Search for the cell housing the specified text and yield its (x, y) center coordinate. 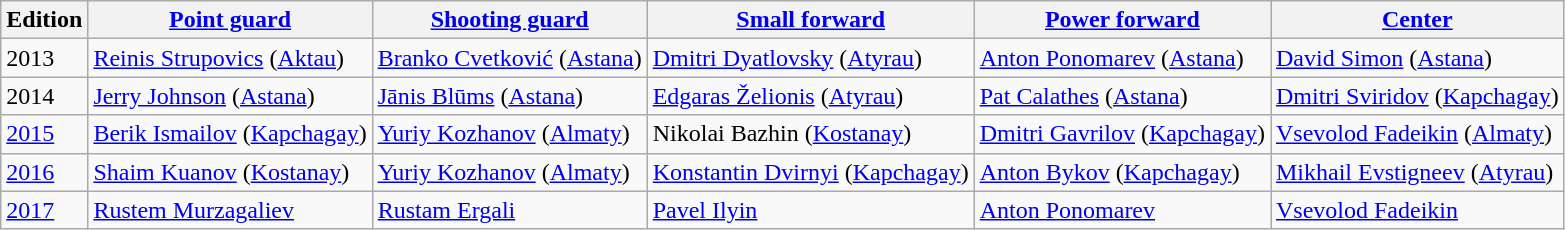
2015 (44, 134)
Jerry Johnson (Astana) (230, 96)
Shooting guard (510, 20)
Dmitri Gavrilov (Kapchagay) (1122, 134)
Small forward (810, 20)
Berik Ismailov (Kapchagay) (230, 134)
Pat Calathes (Astana) (1122, 96)
Mikhail Evstigneev (Atyrau) (1417, 172)
Anton Ponomarev (Astana) (1122, 58)
Dmitri Dyatlovsky (Atyrau) (810, 58)
Point guard (230, 20)
Rustam Ergali (510, 210)
2014 (44, 96)
Anton Ponomarev (1122, 210)
Power forward (1122, 20)
Vsevolod Fadeikin (Almaty) (1417, 134)
2016 (44, 172)
Nikolai Bazhin (Kostanay) (810, 134)
Pavel Ilyin (810, 210)
Dmitri Sviridov (Kapchagay) (1417, 96)
Edgaras Želionis (Atyrau) (810, 96)
Anton Bykov (Kapchagay) (1122, 172)
Branko Cvetković (Astana) (510, 58)
Reinis Strupovics (Aktau) (230, 58)
2017 (44, 210)
Shaim Kuanov (Kostanay) (230, 172)
Jānis Blūms (Astana) (510, 96)
Edition (44, 20)
2013 (44, 58)
Center (1417, 20)
David Simon (Astana) (1417, 58)
Vsevolod Fadeikin (1417, 210)
Rustem Murzagaliev (230, 210)
Konstantin Dvirnyi (Kapchagay) (810, 172)
